Capture the cell that displays the provided text and extract its (X, Y) central coordinate. 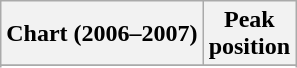
Chart (2006–2007) (102, 34)
Peak position (249, 34)
